Return the (x, y) coordinate for the center point of the cell that contains the specified text.  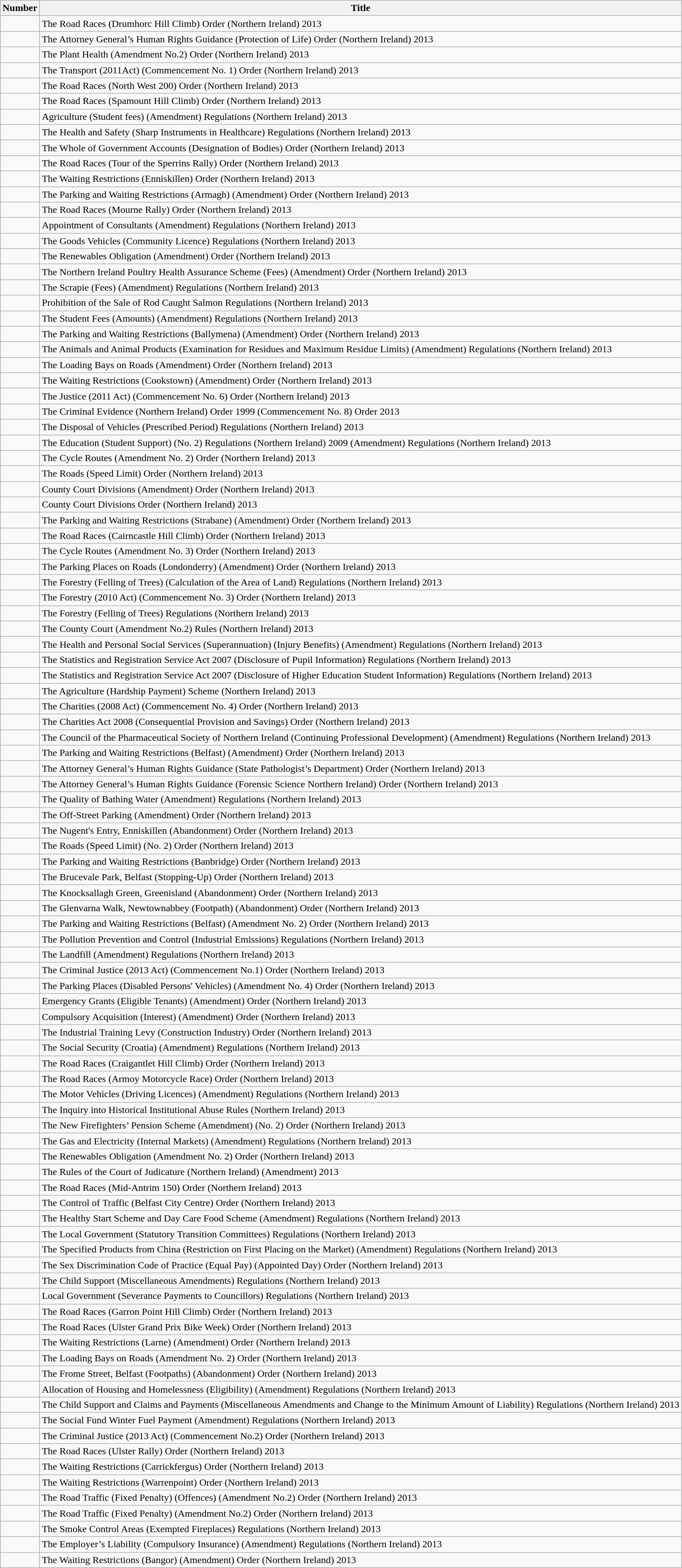
The Disposal of Vehicles (Prescribed Period) Regulations (Northern Ireland) 2013 (360, 427)
The Employer’s Liability (Compulsory Insurance) (Amendment) Regulations (Northern Ireland) 2013 (360, 1544)
The Health and Personal Social Services (Superannuation) (Injury Benefits) (Amendment) Regulations (Northern Ireland) 2013 (360, 644)
The New Firefighters’ Pension Scheme (Amendment) (No. 2) Order (Northern Ireland) 2013 (360, 1125)
The Student Fees (Amounts) (Amendment) Regulations (Northern Ireland) 2013 (360, 318)
The Road Traffic (Fixed Penalty) (Amendment No.2) Order (Northern Ireland) 2013 (360, 1513)
County Court Divisions (Amendment) Order (Northern Ireland) 2013 (360, 489)
The Industrial Training Levy (Construction Industry) Order (Northern Ireland) 2013 (360, 1032)
The Forestry (Felling of Trees) Regulations (Northern Ireland) 2013 (360, 613)
The Agriculture (Hardship Payment) Scheme (Northern Ireland) 2013 (360, 691)
County Court Divisions Order (Northern Ireland) 2013 (360, 505)
The Criminal Justice (2013 Act) (Commencement No.1) Order (Northern Ireland) 2013 (360, 970)
The Gas and Electricity (Internal Markets) (Amendment) Regulations (Northern Ireland) 2013 (360, 1141)
The County Court (Amendment No.2) Rules (Northern Ireland) 2013 (360, 629)
The Parking and Waiting Restrictions (Strabane) (Amendment) Order (Northern Ireland) 2013 (360, 520)
The Road Races (Ulster Rally) Order (Northern Ireland) 2013 (360, 1451)
The Goods Vehicles (Community Licence) Regulations (Northern Ireland) 2013 (360, 241)
The Road Races (Craigantlet Hill Climb) Order (Northern Ireland) 2013 (360, 1063)
The Road Races (Mourne Rally) Order (Northern Ireland) 2013 (360, 210)
The Parking Places (Disabled Persons' Vehicles) (Amendment No. 4) Order (Northern Ireland) 2013 (360, 986)
The Roads (Speed Limit) (No. 2) Order (Northern Ireland) 2013 (360, 846)
The Off-Street Parking (Amendment) Order (Northern Ireland) 2013 (360, 815)
The Whole of Government Accounts (Designation of Bodies) Order (Northern Ireland) 2013 (360, 148)
The Social Fund Winter Fuel Payment (Amendment) Regulations (Northern Ireland) 2013 (360, 1420)
The Quality of Bathing Water (Amendment) Regulations (Northern Ireland) 2013 (360, 799)
The Road Races (Drumhorc Hill Climb) Order (Northern Ireland) 2013 (360, 24)
The Healthy Start Scheme and Day Care Food Scheme (Amendment) Regulations (Northern Ireland) 2013 (360, 1219)
The Motor Vehicles (Driving Licences) (Amendment) Regulations (Northern Ireland) 2013 (360, 1094)
The Scrapie (Fees) (Amendment) Regulations (Northern Ireland) 2013 (360, 287)
The Northern Ireland Poultry Health Assurance Scheme (Fees) (Amendment) Order (Northern Ireland) 2013 (360, 272)
The Criminal Evidence (Northern Ireland) Order 1999 (Commencement No. 8) Order 2013 (360, 411)
The Cycle Routes (Amendment No. 2) Order (Northern Ireland) 2013 (360, 458)
The Brucevale Park, Belfast (Stopping-Up) Order (Northern Ireland) 2013 (360, 877)
The Waiting Restrictions (Warrenpoint) Order (Northern Ireland) 2013 (360, 1482)
The Road Races (North West 200) Order (Northern Ireland) 2013 (360, 86)
The Local Government (Statutory Transition Committees) Regulations (Northern Ireland) 2013 (360, 1234)
Appointment of Consultants (Amendment) Regulations (Northern Ireland) 2013 (360, 225)
The Council of the Pharmaceutical Society of Northern Ireland (Continuing Professional Development) (Amendment) Regulations (Northern Ireland) 2013 (360, 738)
The Landfill (Amendment) Regulations (Northern Ireland) 2013 (360, 955)
The Waiting Restrictions (Bangor) (Amendment) Order (Northern Ireland) 2013 (360, 1560)
The Control of Traffic (Belfast City Centre) Order (Northern Ireland) 2013 (360, 1203)
The Waiting Restrictions (Larne) (Amendment) Order (Northern Ireland) 2013 (360, 1343)
Number (20, 8)
The Plant Health (Amendment No.2) Order (Northern Ireland) 2013 (360, 55)
The Road Races (Armoy Motorcycle Race) Order (Northern Ireland) 2013 (360, 1079)
The Education (Student Support) (No. 2) Regulations (Northern Ireland) 2009 (Amendment) Regulations (Northern Ireland) 2013 (360, 442)
The Justice (2011 Act) (Commencement No. 6) Order (Northern Ireland) 2013 (360, 396)
The Roads (Speed Limit) Order (Northern Ireland) 2013 (360, 474)
The Attorney General’s Human Rights Guidance (State Pathologist’s Department) Order (Northern Ireland) 2013 (360, 769)
The Statistics and Registration Service Act 2007 (Disclosure of Higher Education Student Information) Regulations (Northern Ireland) 2013 (360, 675)
The Parking and Waiting Restrictions (Belfast) (Amendment No. 2) Order (Northern Ireland) 2013 (360, 923)
Agriculture (Student fees) (Amendment) Regulations (Northern Ireland) 2013 (360, 117)
The Charities Act 2008 (Consequential Provision and Savings) Order (Northern Ireland) 2013 (360, 722)
The Parking and Waiting Restrictions (Belfast) (Amendment) Order (Northern Ireland) 2013 (360, 753)
The Smoke Control Areas (Exempted Fireplaces) Regulations (Northern Ireland) 2013 (360, 1529)
Title (360, 8)
The Parking and Waiting Restrictions (Armagh) (Amendment) Order (Northern Ireland) 2013 (360, 194)
The Road Races (Garron Point Hill Climb) Order (Northern Ireland) 2013 (360, 1312)
Prohibition of the Sale of Rod Caught Salmon Regulations (Northern Ireland) 2013 (360, 303)
The Statistics and Registration Service Act 2007 (Disclosure of Pupil Information) Regulations (Northern Ireland) 2013 (360, 660)
The Charities (2008 Act) (Commencement No. 4) Order (Northern Ireland) 2013 (360, 707)
The Waiting Restrictions (Carrickfergus) Order (Northern Ireland) 2013 (360, 1467)
The Renewables Obligation (Amendment) Order (Northern Ireland) 2013 (360, 256)
The Cycle Routes (Amendment No. 3) Order (Northern Ireland) 2013 (360, 551)
The Forestry (Felling of Trees) (Calculation of the Area of Land) Regulations (Northern Ireland) 2013 (360, 582)
The Transport (2011Act) (Commencement No. 1) Order (Northern Ireland) 2013 (360, 70)
The Loading Bays on Roads (Amendment No. 2) Order (Northern Ireland) 2013 (360, 1358)
The Attorney General’s Human Rights Guidance (Forensic Science Northern Ireland) Order (Northern Ireland) 2013 (360, 784)
The Parking Places on Roads (Londonderry) (Amendment) Order (Northern Ireland) 2013 (360, 567)
Compulsory Acquisition (Interest) (Amendment) Order (Northern Ireland) 2013 (360, 1017)
The Inquiry into Historical Institutional Abuse Rules (Northern Ireland) 2013 (360, 1110)
The Knocksallagh Green, Greenisland (Abandonment) Order (Northern Ireland) 2013 (360, 892)
The Nugent's Entry, Enniskillen (Abandonment) Order (Northern Ireland) 2013 (360, 830)
Local Government (Severance Payments to Councillors) Regulations (Northern Ireland) 2013 (360, 1296)
The Frome Street, Belfast (Footpaths) (Abandonment) Order (Northern Ireland) 2013 (360, 1374)
The Loading Bays on Roads (Amendment) Order (Northern Ireland) 2013 (360, 365)
The Renewables Obligation (Amendment No. 2) Order (Northern Ireland) 2013 (360, 1156)
The Pollution Prevention and Control (Industrial Emissions) Regulations (Northern Ireland) 2013 (360, 939)
The Road Races (Tour of the Sperrins Rally) Order (Northern Ireland) 2013 (360, 163)
The Rules of the Court of Judicature (Northern Ireland) (Amendment) 2013 (360, 1172)
The Forestry (2010 Act) (Commencement No. 3) Order (Northern Ireland) 2013 (360, 598)
The Sex Discrimination Code of Practice (Equal Pay) (Appointed Day) Order (Northern Ireland) 2013 (360, 1265)
The Parking and Waiting Restrictions (Ballymena) (Amendment) Order (Northern Ireland) 2013 (360, 334)
The Parking and Waiting Restrictions (Banbridge) Order (Northern Ireland) 2013 (360, 861)
The Criminal Justice (2013 Act) (Commencement No.2) Order (Northern Ireland) 2013 (360, 1435)
The Road Races (Mid-Antrim 150) Order (Northern Ireland) 2013 (360, 1188)
The Road Races (Cairncastle Hill Climb) Order (Northern Ireland) 2013 (360, 536)
The Animals and Animal Products (Examination for Residues and Maximum Residue Limits) (Amendment) Regulations (Northern Ireland) 2013 (360, 349)
The Road Traffic (Fixed Penalty) (Offences) (Amendment No.2) Order (Northern Ireland) 2013 (360, 1498)
The Social Security (Croatia) (Amendment) Regulations (Northern Ireland) 2013 (360, 1048)
The Specified Products from China (Restriction on First Placing on the Market) (Amendment) Regulations (Northern Ireland) 2013 (360, 1250)
The Health and Safety (Sharp Instruments in Healthcare) Regulations (Northern Ireland) 2013 (360, 132)
The Glenvarna Walk, Newtownabbey (Footpath) (Abandonment) Order (Northern Ireland) 2013 (360, 908)
Allocation of Housing and Homelessness (Eligibility) (Amendment) Regulations (Northern Ireland) 2013 (360, 1389)
The Child Support (Miscellaneous Amendments) Regulations (Northern Ireland) 2013 (360, 1281)
The Waiting Restrictions (Cookstown) (Amendment) Order (Northern Ireland) 2013 (360, 380)
The Attorney General’s Human Rights Guidance (Protection of Life) Order (Northern Ireland) 2013 (360, 39)
The Road Races (Spamount Hill Climb) Order (Northern Ireland) 2013 (360, 101)
The Waiting Restrictions (Enniskillen) Order (Northern Ireland) 2013 (360, 179)
The Road Races (Ulster Grand Prix Bike Week) Order (Northern Ireland) 2013 (360, 1327)
Emergency Grants (Eligible Tenants) (Amendment) Order (Northern Ireland) 2013 (360, 1001)
